Return the (X, Y) coordinate for the center point of the cell that contains the specified text.  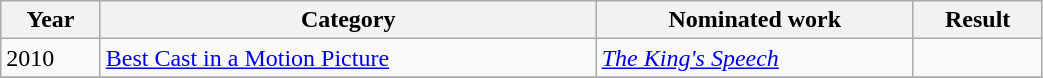
Category (348, 20)
2010 (50, 58)
The King's Speech (754, 58)
Result (978, 20)
Best Cast in a Motion Picture (348, 58)
Nominated work (754, 20)
Year (50, 20)
